Provide the (X, Y) coordinate of the cell's center where the given text is located.  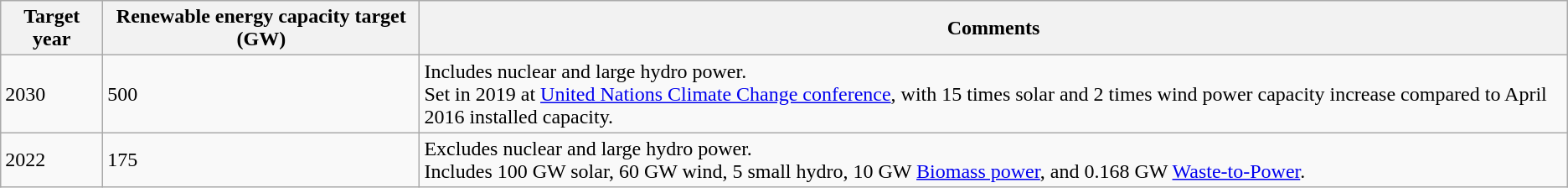
2030 (52, 94)
Renewable energy capacity target (GW) (261, 29)
2022 (52, 159)
175 (261, 159)
Target year (52, 29)
500 (261, 94)
Comments (993, 29)
Excludes nuclear and large hydro power. Includes 100 GW solar, 60 GW wind, 5 small hydro, 10 GW Biomass power, and 0.168 GW Waste-to-Power. (993, 159)
